Search for the cell housing the specified text and yield its (X, Y) center coordinate. 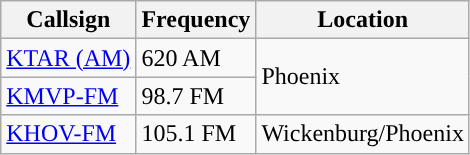
105.1 FM (196, 134)
Location (363, 20)
KHOV-FM (68, 134)
98.7 FM (196, 96)
KTAR (AM) (68, 58)
620 AM (196, 58)
Wickenburg/Phoenix (363, 134)
Callsign (68, 20)
KMVP-FM (68, 96)
Phoenix (363, 77)
Frequency (196, 20)
